Output the (x, y) coordinate of the center of the cell containing the given text.  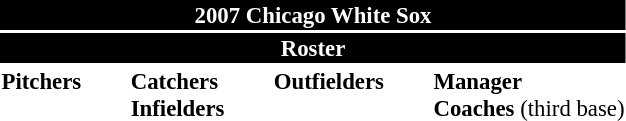
Roster (313, 48)
2007 Chicago White Sox (313, 15)
